Search for the cell housing the specified text and yield its (x, y) center coordinate. 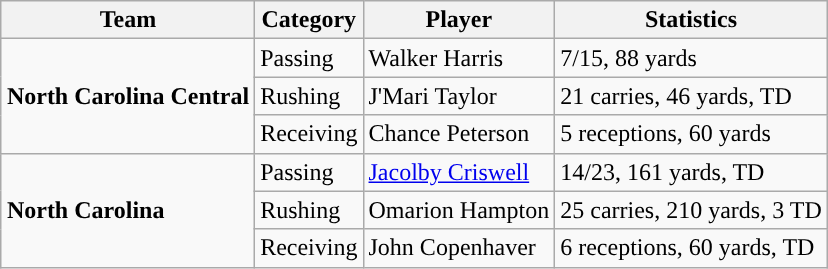
Chance Peterson (459, 134)
Category (309, 20)
25 carries, 210 yards, 3 TD (692, 210)
North Carolina (128, 210)
21 carries, 46 yards, TD (692, 96)
Statistics (692, 20)
Player (459, 20)
North Carolina Central (128, 96)
John Copenhaver (459, 248)
7/15, 88 yards (692, 58)
Walker Harris (459, 58)
Jacolby Criswell (459, 172)
J'Mari Taylor (459, 96)
6 receptions, 60 yards, TD (692, 248)
Omarion Hampton (459, 210)
14/23, 161 yards, TD (692, 172)
Team (128, 20)
5 receptions, 60 yards (692, 134)
